Identify which cell holds the provided text, then report its [X, Y] central coordinate. 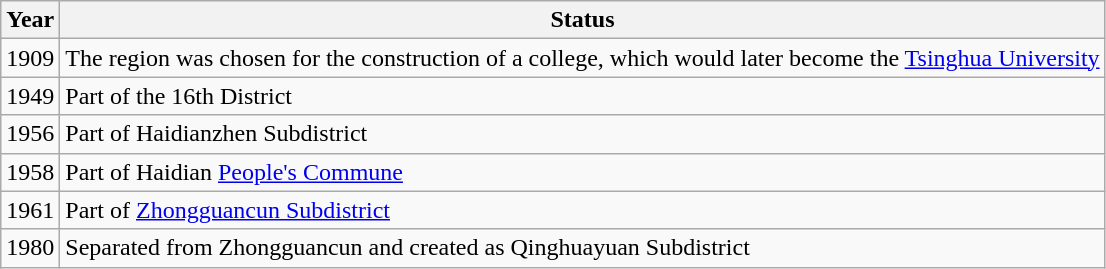
Part of Haidianzhen Subdistrict [582, 134]
Year [30, 20]
Separated from Zhongguancun and created as Qinghuayuan Subdistrict [582, 248]
1980 [30, 248]
1949 [30, 96]
The region was chosen for the construction of a college, which would later become the Tsinghua University [582, 58]
Part of the 16th District [582, 96]
Status [582, 20]
1956 [30, 134]
1909 [30, 58]
Part of Haidian People's Commune [582, 172]
1958 [30, 172]
1961 [30, 210]
Part of Zhongguancun Subdistrict [582, 210]
